Extract the (x, y) coordinate from the center of the cell holding the provided text.  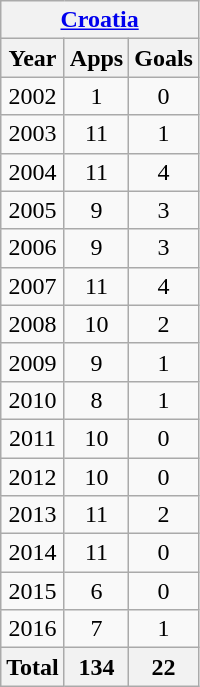
2016 (33, 629)
134 (96, 667)
2015 (33, 591)
Apps (96, 58)
2013 (33, 515)
Goals (164, 58)
2003 (33, 134)
2011 (33, 438)
2005 (33, 210)
2004 (33, 172)
2010 (33, 400)
2009 (33, 362)
Total (33, 667)
2008 (33, 324)
2007 (33, 286)
7 (96, 629)
2014 (33, 553)
8 (96, 400)
2006 (33, 248)
2012 (33, 477)
2002 (33, 96)
Year (33, 58)
22 (164, 667)
Croatia (100, 20)
6 (96, 591)
